Identify which cell holds the provided text, then report its (X, Y) central coordinate. 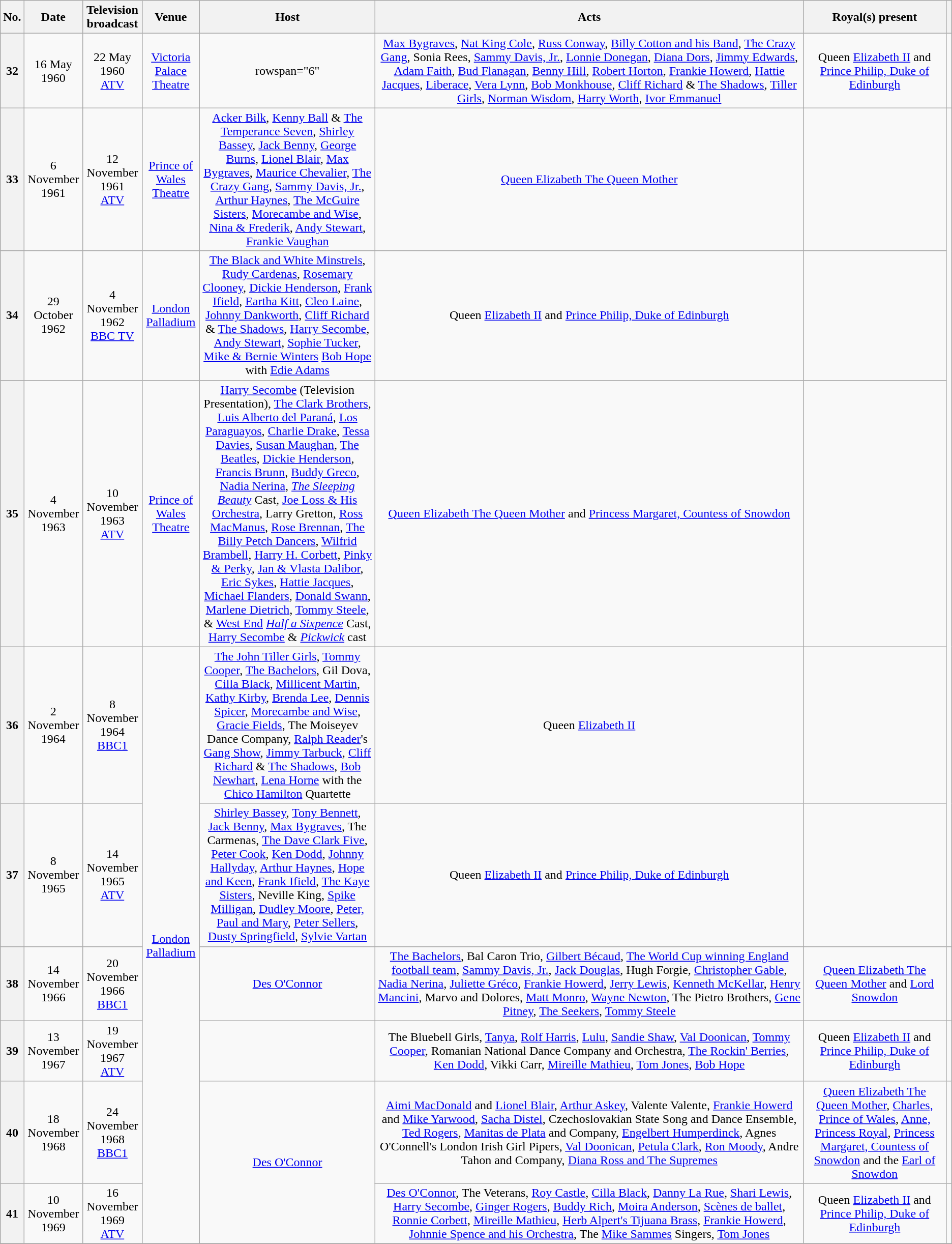
37 (12, 875)
8 November 1965 (53, 875)
rowspan="6" (287, 71)
41 (12, 1213)
20 November 1966BBC1 (113, 983)
4 November 1962BBC TV (113, 315)
10 November 1969 (53, 1213)
19 November 1967ATV (113, 1051)
Queen Elizabeth The Queen Mother (589, 179)
Acts (589, 17)
36 (12, 725)
33 (12, 179)
Royal(s) present (875, 17)
Date (53, 17)
Queen Elizabeth The Queen Mother and Lord Snowdon (875, 983)
38 (12, 983)
4 November 1963 (53, 513)
Queen Elizabeth II (589, 725)
24 November 1968BBC1 (113, 1132)
16 May 1960 (53, 71)
No. (12, 17)
34 (12, 315)
Television broadcast (113, 17)
35 (12, 513)
10 November 1963ATV (113, 513)
Queen Elizabeth The Queen Mother and Princess Margaret, Countess of Snowdon (589, 513)
14 November 1965ATV (113, 875)
Queen Elizabeth The Queen Mother, Charles, Prince of Wales, Anne, Princess Royal, Princess Margaret, Countess of Snowdon and the Earl of Snowdon (875, 1132)
14 November 1966 (53, 983)
39 (12, 1051)
18 November 1968 (53, 1132)
22 May 1960ATV (113, 71)
12 November 1961ATV (113, 179)
Victoria Palace Theatre (171, 71)
29 October 1962 (53, 315)
8 November 1964BBC1 (113, 725)
Host (287, 17)
16 November 1969ATV (113, 1213)
32 (12, 71)
13 November 1967 (53, 1051)
2 November 1964 (53, 725)
6 November 1961 (53, 179)
Venue (171, 17)
40 (12, 1132)
